From the cell containing the given text, extract its center point as [x, y] coordinate. 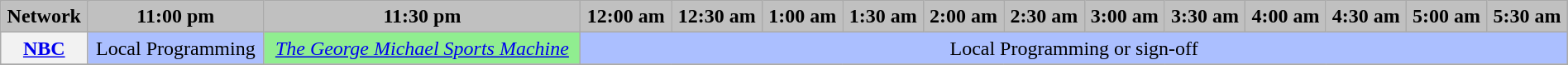
NBC [45, 48]
5:00 am [1446, 17]
The George Michael Sports Machine [422, 48]
Network [45, 17]
12:30 am [717, 17]
1:30 am [883, 17]
3:00 am [1125, 17]
11:30 pm [422, 17]
4:00 am [1285, 17]
2:00 am [963, 17]
11:00 pm [175, 17]
2:30 am [1044, 17]
Local Programming [175, 48]
12:00 am [626, 17]
Local Programming or sign-off [1073, 48]
5:30 am [1527, 17]
3:30 am [1204, 17]
1:00 am [802, 17]
4:30 am [1366, 17]
